Detect which cell encompasses the target text, then output its (x, y) center coordinate. 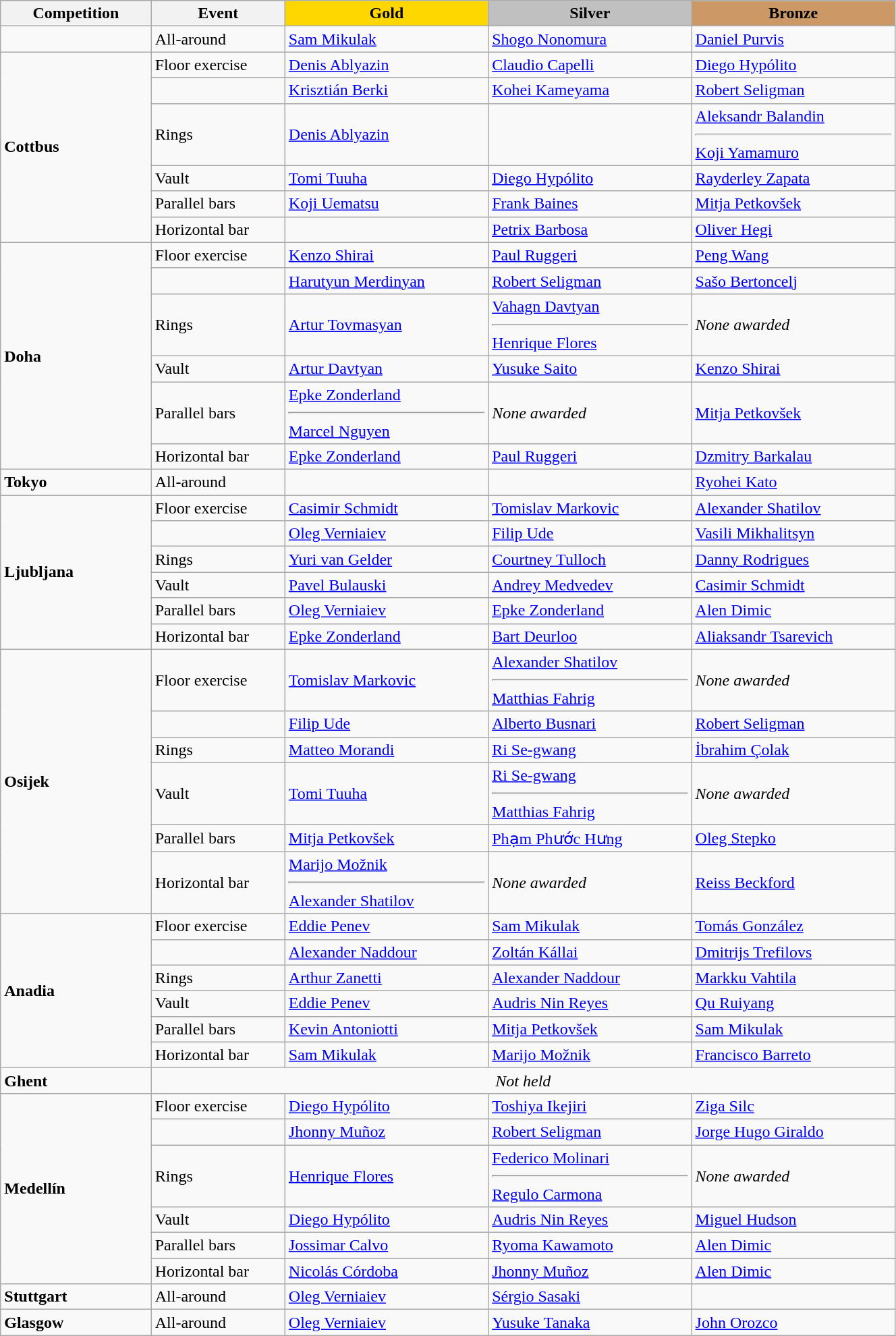
Ziga Silc (793, 1106)
Ri Se-gwang (590, 750)
Artur Davtyan (386, 368)
Oleg Stepko (793, 838)
Marijo Možnik Alexander Shatilov (386, 883)
Epke Zonderland Marcel Nguyen (386, 413)
Aliaksandr Tsarevich (793, 636)
Kohei Kameyama (590, 90)
Peng Wang (793, 255)
Ghent (76, 1080)
Federico Molinari Regulo Carmona (590, 1175)
Harutyun Merdinyan (386, 281)
Vahagn Davtyan Henrique Flores (590, 325)
Nicolás Córdoba (386, 1271)
Tomás González (793, 926)
Oliver Hegi (793, 229)
Medellín (76, 1188)
Vasili Mikhalitsyn (793, 534)
Koji Uematsu (386, 204)
Markku Vahtila (793, 978)
Doha (76, 356)
Sérgio Sasaki (590, 1297)
Petrix Barbosa (590, 229)
Alexander Shatilov (793, 508)
Henrique Flores (386, 1175)
Yuri van Gelder (386, 559)
John Orozco (793, 1323)
Event (218, 13)
Alberto Busnari (590, 724)
Miguel Hudson (793, 1220)
Kevin Antoniotti (386, 1029)
Anadia (76, 991)
Frank Baines (590, 204)
Claudio Capelli (590, 65)
Reiss Beckford (793, 883)
Krisztián Berki (386, 90)
Ryohei Kato (793, 482)
Competition (76, 13)
Artur Tovmasyan (386, 325)
Glasgow (76, 1323)
Yusuke Saito (590, 368)
Cottbus (76, 147)
Francisco Barreto (793, 1055)
Aleksandr Balandin Koji Yamamuro (793, 134)
Silver (590, 13)
Jossimar Calvo (386, 1246)
Jorge Hugo Giraldo (793, 1132)
Ljubljana (76, 572)
Yusuke Tanaka (590, 1323)
Tokyo (76, 482)
Daniel Purvis (793, 39)
Danny Rodrigues (793, 559)
Stuttgart (76, 1297)
Gold (386, 13)
İbrahim Çolak (793, 750)
Marijo Možnik (590, 1055)
Rayderley Zapata (793, 178)
Pavel Bulauski (386, 585)
Ri Se-gwang Matthias Fahrig (590, 794)
Qu Ruiyang (793, 1003)
Bronze (793, 13)
Bart Deurloo (590, 636)
Alexander Shatilov Matthias Fahrig (590, 680)
Sašo Bertoncelj (793, 281)
Phạm Phước Hưng (590, 838)
Toshiya Ikejiri (590, 1106)
Zoltán Kállai (590, 952)
Shogo Nonomura (590, 39)
Not held (523, 1080)
Dmitrijs Trefilovs (793, 952)
Andrey Medvedev (590, 585)
Osijek (76, 781)
Matteo Morandi (386, 750)
Courtney Tulloch (590, 559)
Arthur Zanetti (386, 978)
Dzmitry Barkalau (793, 457)
Ryoma Kawamoto (590, 1246)
